Return the [X, Y] coordinate for the center point of the cell that contains the specified text.  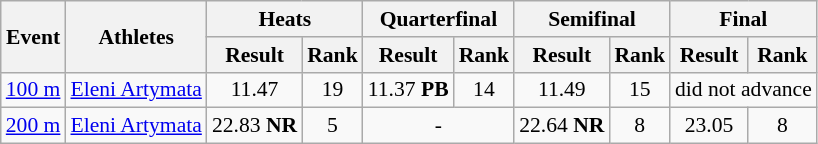
15 [640, 90]
- [438, 126]
5 [332, 126]
Heats [285, 19]
Final [744, 19]
11.49 [562, 90]
200 m [34, 126]
did not advance [744, 90]
14 [484, 90]
Athletes [136, 36]
100 m [34, 90]
11.47 [254, 90]
22.83 NR [254, 126]
Quarterfinal [438, 19]
Event [34, 36]
22.64 NR [562, 126]
23.05 [709, 126]
Semifinal [592, 19]
11.37 PB [408, 90]
19 [332, 90]
